Return the (X, Y) coordinate for the center point of the cell that contains the specified text.  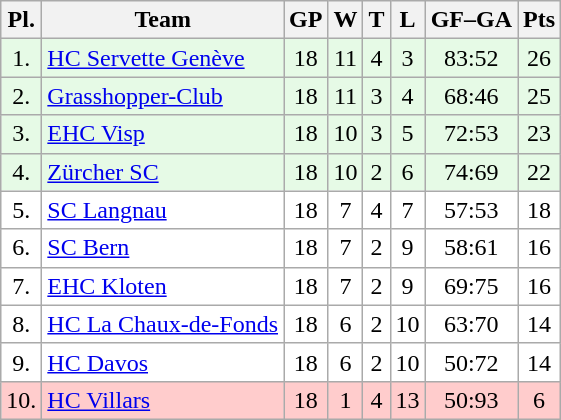
L (408, 20)
23 (540, 134)
1. (22, 58)
SC Bern (163, 248)
58:61 (471, 248)
7. (22, 286)
Pts (540, 20)
5 (408, 134)
13 (408, 400)
Pl. (22, 20)
T (376, 20)
W (346, 20)
2. (22, 96)
26 (540, 58)
3. (22, 134)
Zürcher SC (163, 172)
HC La Chaux-de-Fonds (163, 324)
74:69 (471, 172)
4. (22, 172)
68:46 (471, 96)
10. (22, 400)
22 (540, 172)
GP (306, 20)
50:72 (471, 362)
9. (22, 362)
EHC Visp (163, 134)
Grasshopper-Club (163, 96)
1 (346, 400)
50:93 (471, 400)
8. (22, 324)
EHC Kloten (163, 286)
72:53 (471, 134)
57:53 (471, 210)
83:52 (471, 58)
SC Langnau (163, 210)
69:75 (471, 286)
Team (163, 20)
GF–GA (471, 20)
HC Servette Genève (163, 58)
25 (540, 96)
HC Davos (163, 362)
6. (22, 248)
5. (22, 210)
HC Villars (163, 400)
63:70 (471, 324)
